Identify which cell holds the provided text, then report its [x, y] central coordinate. 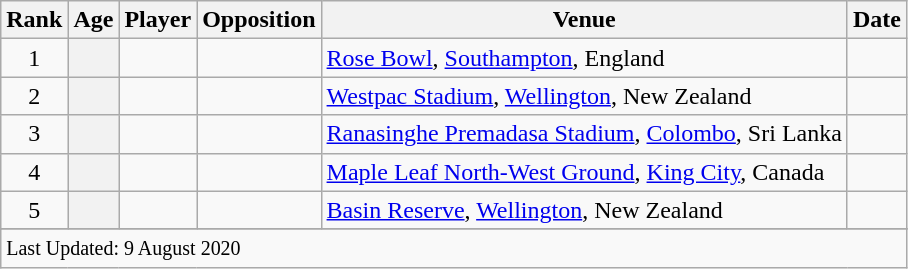
3 [34, 134]
Player [158, 20]
Ranasinghe Premadasa Stadium, Colombo, Sri Lanka [584, 134]
Opposition [259, 20]
Westpac Stadium, Wellington, New Zealand [584, 96]
Basin Reserve, Wellington, New Zealand [584, 210]
4 [34, 172]
Maple Leaf North-West Ground, King City, Canada [584, 172]
Age [94, 20]
1 [34, 58]
2 [34, 96]
Rank [34, 20]
Date [876, 20]
Venue [584, 20]
Last Updated: 9 August 2020 [454, 248]
Rose Bowl, Southampton, England [584, 58]
5 [34, 210]
